From the cell containing the given text, extract its center point as [x, y] coordinate. 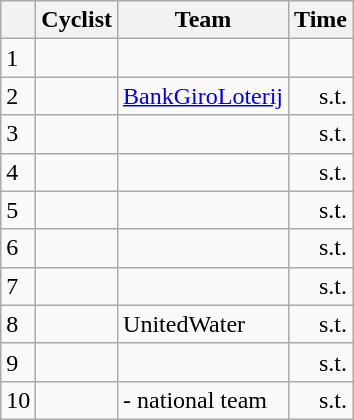
10 [18, 400]
4 [18, 172]
8 [18, 324]
3 [18, 134]
5 [18, 210]
- national team [204, 400]
Time [321, 20]
UnitedWater [204, 324]
Cyclist [77, 20]
6 [18, 248]
BankGiroLoterij [204, 96]
1 [18, 58]
Team [204, 20]
7 [18, 286]
9 [18, 362]
2 [18, 96]
